Detect which cell encompasses the target text, then output its (X, Y) center coordinate. 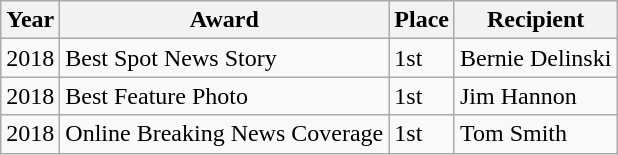
Jim Hannon (535, 96)
Tom Smith (535, 134)
Recipient (535, 20)
Bernie Delinski (535, 58)
Award (224, 20)
Online Breaking News Coverage (224, 134)
Year (30, 20)
Best Spot News Story (224, 58)
Best Feature Photo (224, 96)
Place (422, 20)
